Extract the [X, Y] coordinate from the center of the cell holding the provided text.  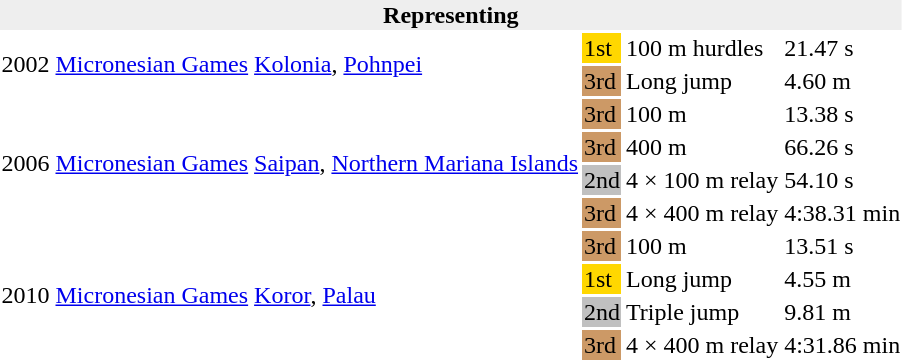
21.47 s [842, 48]
Triple jump [702, 312]
66.26 s [842, 147]
Representing [451, 15]
400 m [702, 147]
4.60 m [842, 81]
13.38 s [842, 114]
Kolonia, Pohnpei [416, 64]
Koror, Palau [416, 296]
2006 [26, 164]
4 × 100 m relay [702, 180]
2002 [26, 64]
13.51 s [842, 246]
4:38.31 min [842, 213]
100 m hurdles [702, 48]
4:31.86 min [842, 345]
54.10 s [842, 180]
Saipan, Northern Mariana Islands [416, 164]
2010 [26, 296]
4.55 m [842, 279]
9.81 m [842, 312]
